Extract the [x, y] coordinate from the center of the cell holding the provided text.  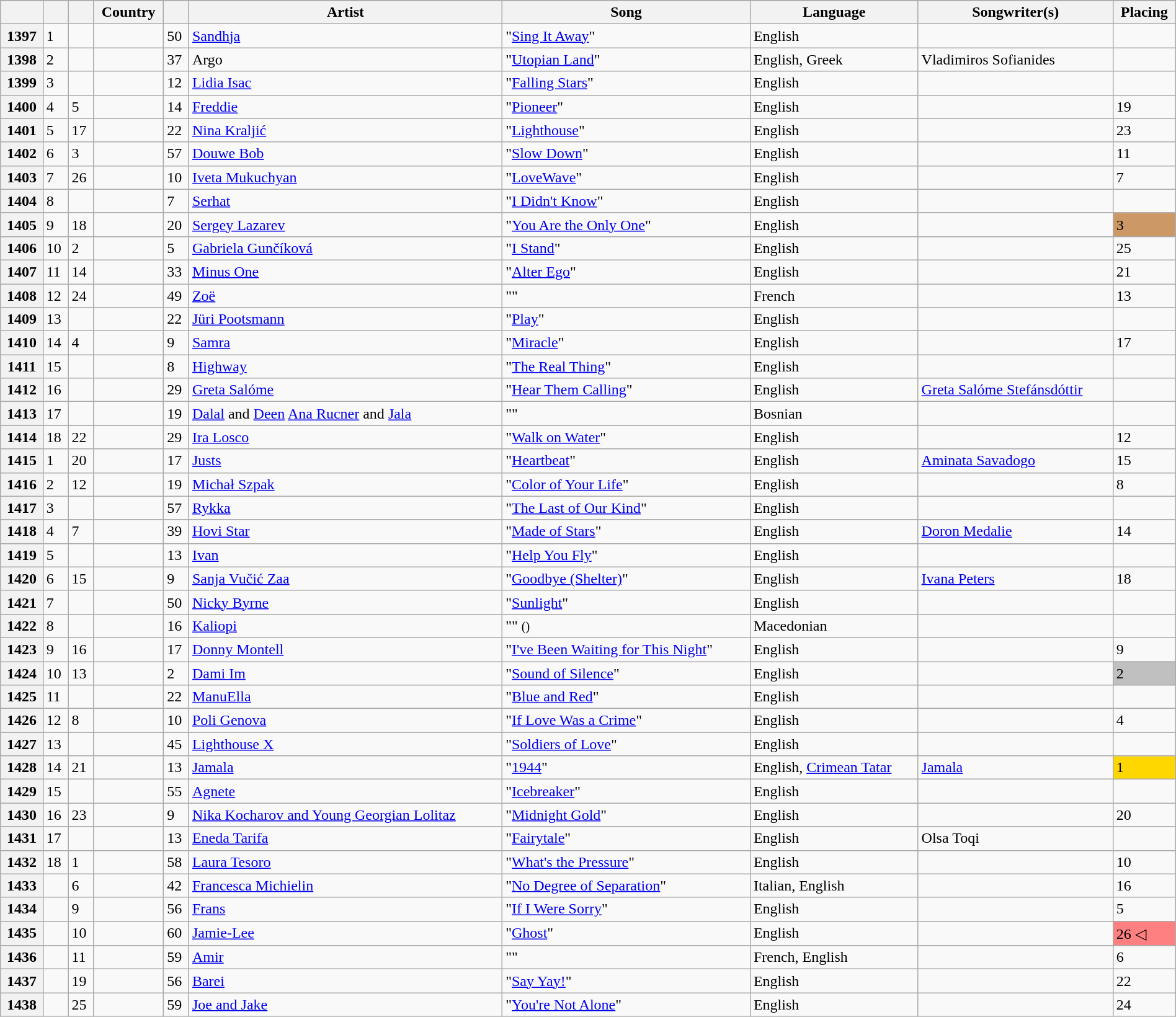
"" () [626, 626]
Serhat [345, 201]
"Goodbye (Shelter)" [626, 579]
"Ghost" [626, 933]
1401 [22, 130]
1415 [22, 461]
"Utopian Land" [626, 60]
Minus One [345, 272]
1429 [22, 791]
Argo [345, 60]
"Pioneer" [626, 107]
39 [176, 531]
"The Last of Our Kind" [626, 508]
1428 [22, 768]
1432 [22, 862]
42 [176, 886]
Gabriela Gunčíková [345, 248]
49 [176, 296]
1413 [22, 414]
Ivana Peters [1015, 579]
1412 [22, 390]
1409 [22, 319]
1419 [22, 555]
1422 [22, 626]
"I Stand" [626, 248]
1430 [22, 815]
Ira Losco [345, 437]
"1944" [626, 768]
1424 [22, 673]
1406 [22, 248]
1436 [22, 957]
Joe and Jake [345, 1005]
1410 [22, 343]
Samra [345, 343]
ManuElla [345, 697]
Jamie-Lee [345, 933]
55 [176, 791]
French [834, 296]
Lighthouse X [345, 744]
Highway [345, 366]
"Soldiers of Love" [626, 744]
37 [176, 60]
"You're Not Alone" [626, 1005]
Rykka [345, 508]
"Help You Fly" [626, 555]
1405 [22, 224]
"Midnight Gold" [626, 815]
Donny Montell [345, 649]
1434 [22, 909]
"Sing It Away" [626, 36]
"Color of Your Life" [626, 484]
Language [834, 12]
"Alter Ego" [626, 272]
1402 [22, 154]
Greta Salóme Stefánsdóttir [1015, 390]
Sergey Lazarev [345, 224]
1417 [22, 508]
"If I Were Sorry" [626, 909]
33 [176, 272]
Freddie [345, 107]
Country [128, 12]
Agnete [345, 791]
Greta Salóme [345, 390]
"Sound of Silence" [626, 673]
1418 [22, 531]
1398 [22, 60]
"Fairytale" [626, 838]
Hovi Star [345, 531]
1427 [22, 744]
1433 [22, 886]
"I've Been Waiting for This Night" [626, 649]
"Hear Them Calling" [626, 390]
"Say Yay!" [626, 981]
English, Greek [834, 60]
Nicky Byrne [345, 602]
1408 [22, 296]
Aminata Savadogo [1015, 461]
Frans [345, 909]
Francesca Michielin [345, 886]
1431 [22, 838]
"Walk on Water" [626, 437]
Jüri Pootsmann [345, 319]
1404 [22, 201]
Doron Medalie [1015, 531]
1416 [22, 484]
"I Didn't Know" [626, 201]
"The Real Thing" [626, 366]
Lidia Isac [345, 83]
1425 [22, 697]
"Made of Stars" [626, 531]
"Sunlight" [626, 602]
1411 [22, 366]
Vladimiros Sofianides [1015, 60]
60 [176, 933]
1420 [22, 579]
1407 [22, 272]
1403 [22, 177]
Zoë [345, 296]
Italian, English [834, 886]
1423 [22, 649]
Michał Szpak [345, 484]
1435 [22, 933]
Ivan [345, 555]
Song [626, 12]
1397 [22, 36]
Kaliopi [345, 626]
Songwriter(s) [1015, 12]
"If Love Was a Crime" [626, 721]
1438 [22, 1005]
1426 [22, 721]
Laura Tesoro [345, 862]
Macedonian [834, 626]
58 [176, 862]
Bosnian [834, 414]
"No Degree of Separation" [626, 886]
"Play" [626, 319]
"Heartbeat" [626, 461]
"Icebreaker" [626, 791]
1437 [22, 981]
Artist [345, 12]
Amir [345, 957]
Barei [345, 981]
26 [81, 177]
Dalal and Deen Ana Rucner and Jala [345, 414]
Douwe Bob [345, 154]
1414 [22, 437]
Sandhja [345, 36]
Olsa Toqi [1015, 838]
Sanja Vučić Zaa [345, 579]
English, Crimean Tatar [834, 768]
1399 [22, 83]
Placing [1144, 12]
"Lighthouse" [626, 130]
"LoveWave" [626, 177]
Dami Im [345, 673]
"You Are the Only One" [626, 224]
French, English [834, 957]
Poli Genova [345, 721]
1400 [22, 107]
"What's the Pressure" [626, 862]
1421 [22, 602]
"Miracle" [626, 343]
Iveta Mukuchyan [345, 177]
"Slow Down" [626, 154]
"Blue and Red" [626, 697]
26 ◁ [1144, 933]
Justs [345, 461]
Nina Kraljić [345, 130]
Nika Kocharov and Young Georgian Lolitaz [345, 815]
"Falling Stars" [626, 83]
Eneda Tarifa [345, 838]
45 [176, 744]
